Locate the cell with the specified text and output its (X, Y) center coordinate. 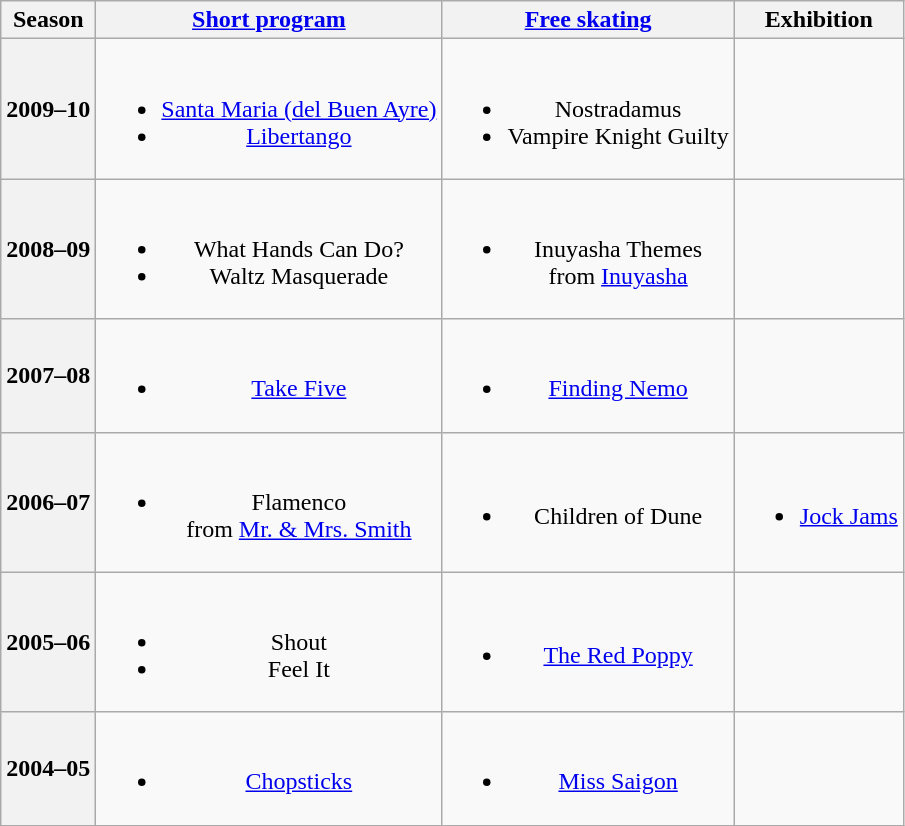
ShoutFeel It (269, 642)
Finding Nemo (588, 376)
2006–07 (48, 502)
Inuyasha Themes from Inuyasha (588, 249)
2008–09 (48, 249)
Take Five (269, 376)
Nostradamus Vampire Knight Guilty (588, 109)
Jock Jams (818, 502)
Short program (269, 20)
The Red Poppy (588, 642)
Season (48, 20)
Chopsticks (269, 768)
2007–08 (48, 376)
Flamenco from Mr. & Mrs. Smith (269, 502)
Free skating (588, 20)
Children of Dune (588, 502)
2005–06 (48, 642)
Santa Maria (del Buen Ayre) Libertango (269, 109)
Exhibition (818, 20)
2009–10 (48, 109)
2004–05 (48, 768)
What Hands Can Do? Waltz Masquerade (269, 249)
Miss Saigon (588, 768)
